Scan for the cell matching the given text and deliver its [X, Y] coordinate at center. 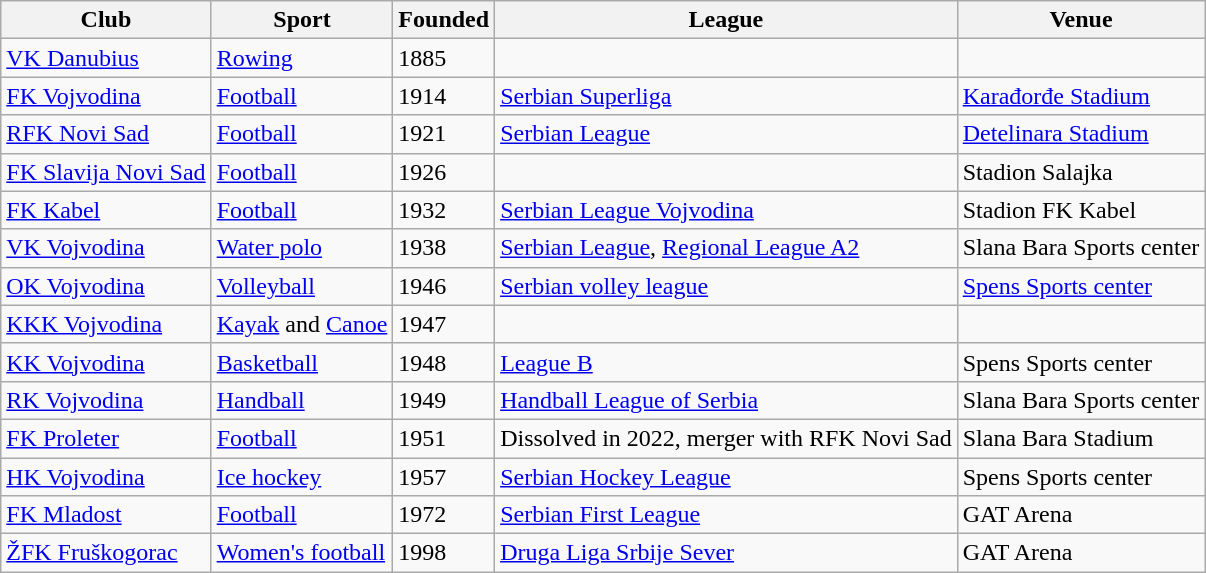
Detelinara Stadium [1081, 134]
1938 [444, 248]
RFK Novi Sad [106, 134]
1998 [444, 553]
1951 [444, 438]
Women's football [302, 553]
1972 [444, 515]
Handball League of Serbia [726, 400]
FK Vojvodina [106, 96]
1957 [444, 477]
Stadion Salajka [1081, 172]
1946 [444, 286]
RK Vojvodina [106, 400]
League B [726, 362]
Serbian Hockey League [726, 477]
Serbian League [726, 134]
Serbian League, Regional League A2 [726, 248]
Sport [302, 20]
Stadion FK Kabel [1081, 210]
Handball [302, 400]
1949 [444, 400]
Dissolved in 2022, merger with RFK Novi Sad [726, 438]
1914 [444, 96]
Venue [1081, 20]
Rowing [302, 58]
KK Vojvodina [106, 362]
FK Proleter [106, 438]
Basketball [302, 362]
Druga Liga Srbije Sever [726, 553]
Serbian volley league [726, 286]
ŽFK Fruškogorac [106, 553]
1885 [444, 58]
Karađorđe Stadium [1081, 96]
1932 [444, 210]
Founded [444, 20]
Slana Bara Stadium [1081, 438]
OK Vojvodina [106, 286]
VK Danubius [106, 58]
1948 [444, 362]
Ice hockey [302, 477]
League [726, 20]
1926 [444, 172]
FK Mladost [106, 515]
Serbian First League [726, 515]
KKK Vojvodina [106, 324]
Club [106, 20]
Serbian League Vojvodina [726, 210]
VK Vojvodina [106, 248]
Kayak and Canoe [302, 324]
HK Vojvodina [106, 477]
FK Kabel [106, 210]
Serbian Superliga [726, 96]
FK Slavija Novi Sad [106, 172]
1947 [444, 324]
Volleyball [302, 286]
1921 [444, 134]
Water polo [302, 248]
